Find where the given text appears and provide that cell's center as (X, Y) coordinate. 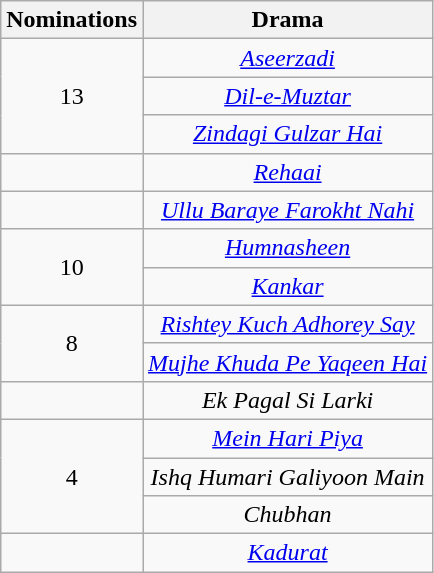
Drama (287, 20)
Zindagi Gulzar Hai (287, 134)
Ek Pagal Si Larki (287, 400)
Dil-e-Muztar (287, 96)
Mein Hari Piya (287, 438)
8 (72, 343)
Humnasheen (287, 248)
4 (72, 476)
Ullu Baraye Farokht Nahi (287, 210)
13 (72, 96)
Nominations (72, 20)
Kadurat (287, 553)
Aseerzadi (287, 58)
10 (72, 267)
Kankar (287, 286)
Rishtey Kuch Adhorey Say (287, 324)
Ishq Humari Galiyoon Main (287, 477)
Mujhe Khuda Pe Yaqeen Hai (287, 362)
Rehaai (287, 172)
Chubhan (287, 515)
